Scan for the cell matching the given text and deliver its (x, y) coordinate at center. 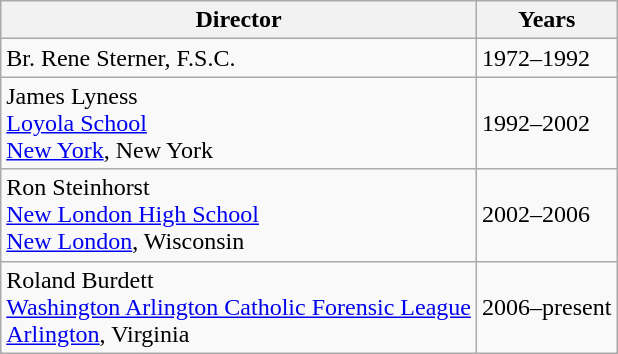
Roland BurdettWashington Arlington Catholic Forensic LeagueArlington, Virginia (239, 307)
2002–2006 (546, 215)
Ron SteinhorstNew London High SchoolNew London, Wisconsin (239, 215)
1972–1992 (546, 58)
Director (239, 20)
Br. Rene Sterner, F.S.C. (239, 58)
1992–2002 (546, 123)
2006–present (546, 307)
Years (546, 20)
James LynessLoyola SchoolNew York, New York (239, 123)
